Search for the cell housing the specified text and yield its (x, y) center coordinate. 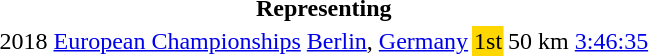
European Championships (177, 41)
1st (488, 41)
Berlin, Germany (387, 41)
50 km (539, 41)
3:46:35 (611, 41)
